Provide the (x, y) coordinate of the cell's center where the given text is located.  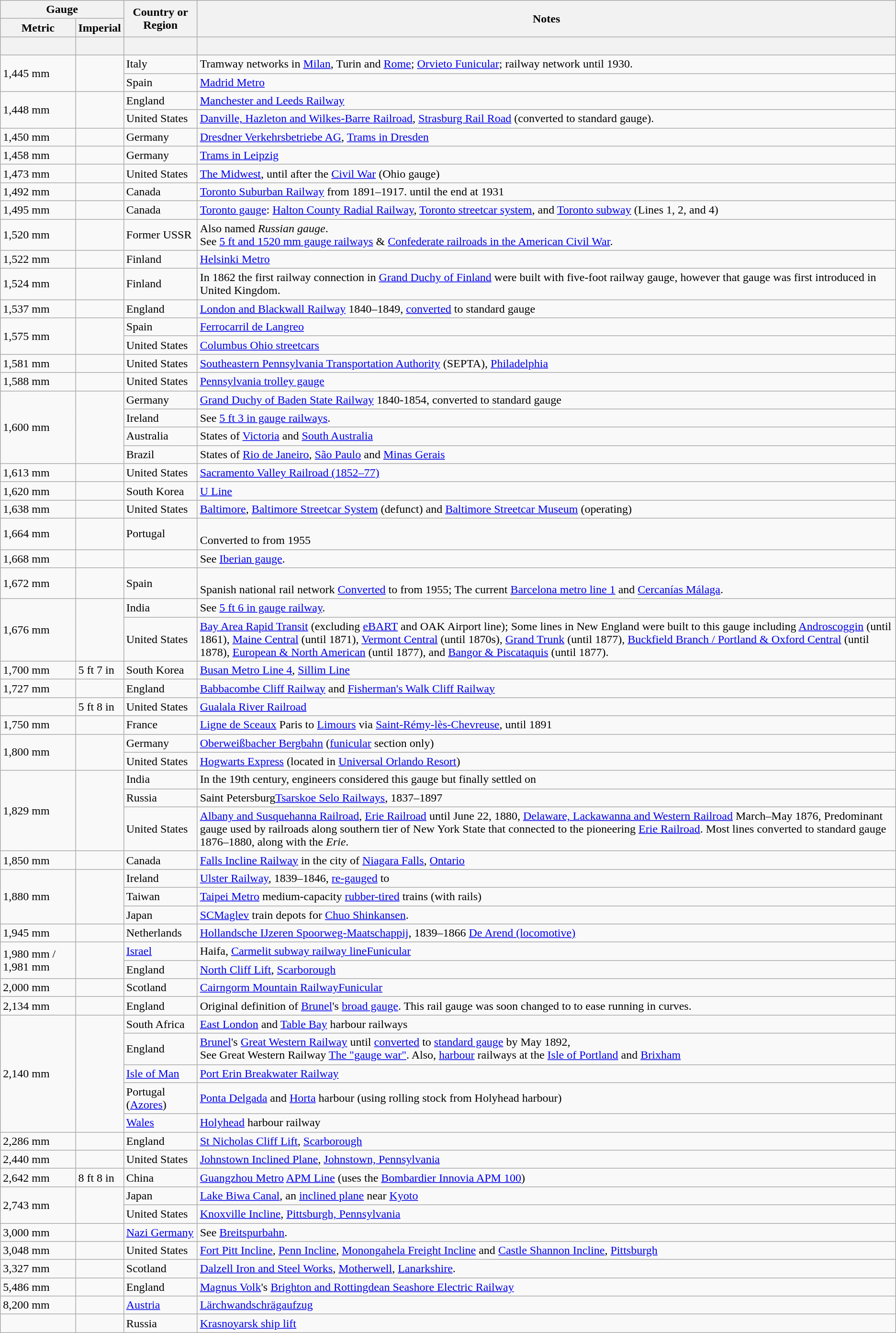
1,676 mm (38, 630)
Fort Pitt Incline, Penn Incline, Monongahela Freight Incline and Castle Shannon Incline, Pittsburgh (547, 1251)
1,850 mm (38, 860)
Original definition of Brunel's broad gauge. This rail gauge was soon changed to to ease running in curves. (547, 1006)
East London and Table Bay harbour railways (547, 1024)
Wales (160, 1123)
1,458 mm (38, 155)
1,638 mm (38, 509)
States of Rio de Janeiro, São Paulo and Minas Gerais (547, 454)
1,620 mm (38, 491)
Krasnoyarsk ship lift (547, 1323)
5,486 mm (38, 1287)
Knoxville Incline, Pittsburgh, Pennsylvania (547, 1214)
Hollandsche IJzeren Spoorweg-Maatschappij, 1839–1866 De Arend (locomotive) (547, 933)
Haifa, Carmelit subway railway lineFunicular (547, 951)
2,642 mm (38, 1177)
1,668 mm (38, 559)
2,743 mm (38, 1205)
Converted to from 1955 (547, 533)
See 5 ft 6 in gauge railway. (547, 608)
Falls Incline Railway in the city of Niagara Falls, Ontario (547, 860)
Ulster Railway, 1839–1846, re-gauged to (547, 878)
Pennsylvania trolley gauge (547, 382)
2,134 mm (38, 1006)
Taiwan (160, 896)
Guangzhou Metro APM Line (uses the Bombardier Innovia APM 100) (547, 1177)
2,286 mm (38, 1141)
Metric (38, 28)
1,750 mm (38, 725)
North Cliff Lift, Scarborough (547, 970)
3,000 mm (38, 1232)
Grand Duchy of Baden State Railway 1840-1854, converted to standard gauge (547, 400)
Sacramento Valley Railroad (1852–77) (547, 473)
Toronto Suburban Railway from 1891–1917. until the end at 1931 (547, 192)
China (160, 1177)
1,800 mm (38, 752)
1,495 mm (38, 210)
Italy (160, 64)
Cairngorm Mountain RailwayFunicular (547, 988)
Former USSR (160, 235)
1,522 mm (38, 260)
Spanish national rail network Converted to from 1955; The current Barcelona metro line 1 and Cercanías Málaga. (547, 583)
South Africa (160, 1024)
Austria (160, 1305)
Ponta Delgada and Horta harbour (using rolling stock from Holyhead harbour) (547, 1098)
Port Erin Breakwater Railway (547, 1073)
Lake Biwa Canal, an inclined plane near Kyoto (547, 1196)
Lärchwandschrägaufzug (547, 1305)
SCMaglev train depots for Chuo Shinkansen. (547, 915)
Nazi Germany (160, 1232)
U Line (547, 491)
Tramway networks in Milan, Turin and Rome; Orvieto Funicular; railway network until 1930. (547, 64)
Busan Metro Line 4, Sillim Line (547, 670)
Imperial (100, 28)
Danville, Hazleton and Wilkes-Barre Railroad, Strasburg Rail Road (converted to standard gauge). (547, 119)
1,613 mm (38, 473)
States of Victoria and South Australia (547, 436)
Baltimore, Baltimore Streetcar System (defunct) and Baltimore Streetcar Museum (operating) (547, 509)
5 ft 8 in (100, 707)
3,048 mm (38, 1251)
Magnus Volk's Brighton and Rottingdean Seashore Electric Railway (547, 1287)
1,524 mm (38, 284)
1,492 mm (38, 192)
London and Blackwall Railway 1840–1849, converted to standard gauge (547, 309)
1,581 mm (38, 363)
See Iberian gauge. (547, 559)
2,000 mm (38, 988)
8,200 mm (38, 1305)
1,700 mm (38, 670)
Dresdner Verkehrsbetriebe AG, Trams in Dresden (547, 137)
Israel (160, 951)
1,445 mm (38, 73)
3,327 mm (38, 1269)
1,473 mm (38, 173)
Manchester and Leeds Railway (547, 101)
1,600 mm (38, 427)
Trams in Leipzig (547, 155)
Ligne de Sceaux Paris to Limours via Saint-Rémy-lès-Chevreuse, until 1891 (547, 725)
8 ft 8 in (100, 1177)
1,727 mm (38, 689)
The Midwest, until after the Civil War (Ohio gauge) (547, 173)
2,440 mm (38, 1159)
Gauge (62, 10)
Isle of Man (160, 1073)
Johnstown Inclined Plane, Johnstown, Pennsylvania (547, 1159)
Portugal (Azores) (160, 1098)
Dalzell Iron and Steel Works, Motherwell, Lanarkshire. (547, 1269)
1,945 mm (38, 933)
Taipei Metro medium-capacity rubber-tired trains (with rails) (547, 896)
1,448 mm (38, 110)
5 ft 7 in (100, 670)
1,664 mm (38, 533)
1,672 mm (38, 583)
Madrid Metro (547, 82)
Notes (547, 19)
Gualala River Railroad (547, 707)
Portugal (160, 533)
1,980 mm / 1,981 mm (38, 960)
1,829 mm (38, 811)
Helsinki Metro (547, 260)
1,520 mm (38, 235)
1,537 mm (38, 309)
Netherlands (160, 933)
Brazil (160, 454)
Also named Russian gauge.See 5 ft and 1520 mm gauge railways & Confederate railroads in the American Civil War. (547, 235)
St Nicholas Cliff Lift, Scarborough (547, 1141)
2,140 mm (38, 1073)
Ferrocarril de Langreo (547, 327)
Holyhead harbour railway (547, 1123)
Saint PetersburgTsarskoe Selo Railways, 1837–1897 (547, 798)
Oberweißbacher Bergbahn (funicular section only) (547, 743)
In the 19th century, engineers considered this gauge but finally settled on (547, 779)
1,880 mm (38, 896)
Country or Region (160, 19)
Hogwarts Express (located in Universal Orlando Resort) (547, 761)
See 5 ft 3 in gauge railways. (547, 418)
France (160, 725)
1,588 mm (38, 382)
1,450 mm (38, 137)
See Breitspurbahn. (547, 1232)
Australia (160, 436)
Southeastern Pennsylvania Transportation Authority (SEPTA), Philadelphia (547, 363)
Babbacombe Cliff Railway and Fisherman's Walk Cliff Railway (547, 689)
Columbus Ohio streetcars (547, 345)
Toronto gauge: Halton County Radial Railway, Toronto streetcar system, and Toronto subway (Lines 1, 2, and 4) (547, 210)
1,575 mm (38, 336)
